Scan for the cell matching the given text and deliver its (X, Y) coordinate at center. 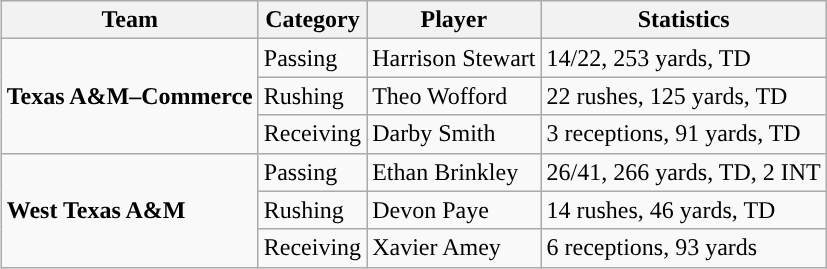
14 rushes, 46 yards, TD (684, 210)
Ethan Brinkley (454, 172)
Xavier Amey (454, 248)
6 receptions, 93 yards (684, 248)
Team (130, 20)
Harrison Stewart (454, 58)
Category (312, 20)
Statistics (684, 20)
Texas A&M–Commerce (130, 96)
West Texas A&M (130, 210)
Darby Smith (454, 134)
22 rushes, 125 yards, TD (684, 96)
Devon Paye (454, 210)
14/22, 253 yards, TD (684, 58)
Player (454, 20)
3 receptions, 91 yards, TD (684, 134)
Theo Wofford (454, 96)
26/41, 266 yards, TD, 2 INT (684, 172)
